Find where the given text appears and provide that cell's center as [X, Y] coordinate. 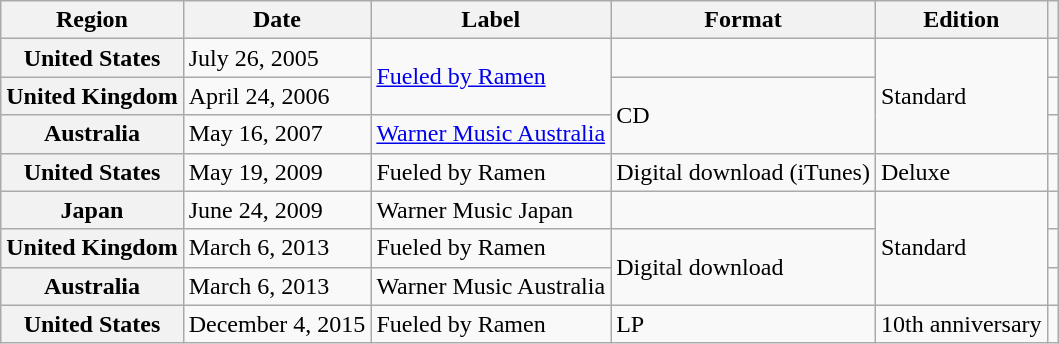
LP [744, 324]
May 16, 2007 [277, 134]
CD [744, 115]
10th anniversary [961, 324]
Warner Music Japan [491, 210]
Deluxe [961, 172]
April 24, 2006 [277, 96]
December 4, 2015 [277, 324]
Digital download [744, 267]
Region [92, 20]
Digital download (iTunes) [744, 172]
Edition [961, 20]
Japan [92, 210]
June 24, 2009 [277, 210]
Label [491, 20]
Date [277, 20]
July 26, 2005 [277, 58]
Format [744, 20]
May 19, 2009 [277, 172]
